Locate the cell with the specified text and output its [X, Y] center coordinate. 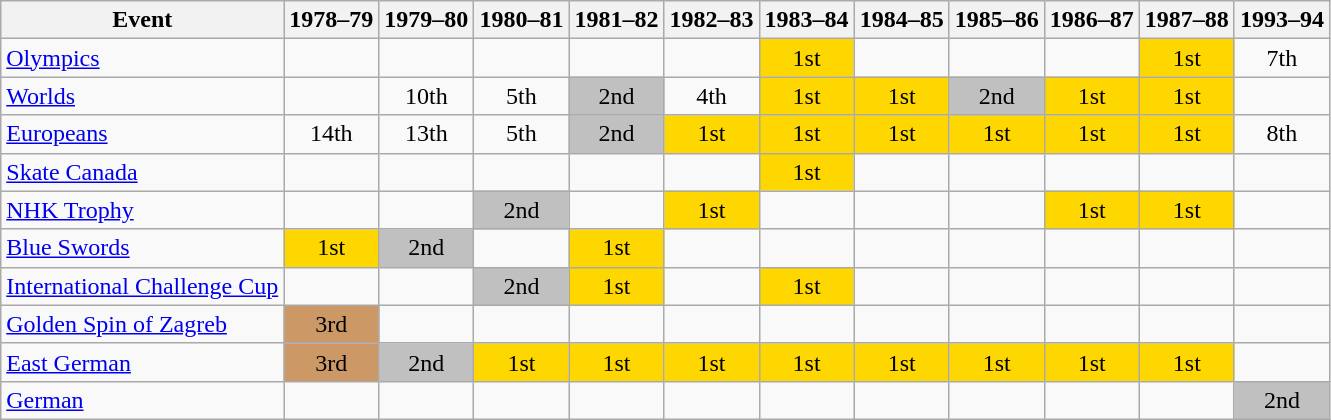
1985–86 [996, 20]
NHK Trophy [142, 210]
Worlds [142, 96]
8th [1282, 134]
German [142, 400]
13th [426, 134]
1978–79 [332, 20]
1987–88 [1186, 20]
Event [142, 20]
1983–84 [806, 20]
1993–94 [1282, 20]
1979–80 [426, 20]
Europeans [142, 134]
Blue Swords [142, 248]
1984–85 [902, 20]
Golden Spin of Zagreb [142, 324]
1980–81 [522, 20]
East German [142, 362]
1986–87 [1092, 20]
Skate Canada [142, 172]
1982–83 [712, 20]
International Challenge Cup [142, 286]
4th [712, 96]
1981–82 [616, 20]
14th [332, 134]
10th [426, 96]
Olympics [142, 58]
7th [1282, 58]
